Pinpoint the cell where the given text exists, returning its [X, Y] midpoint coordinate. 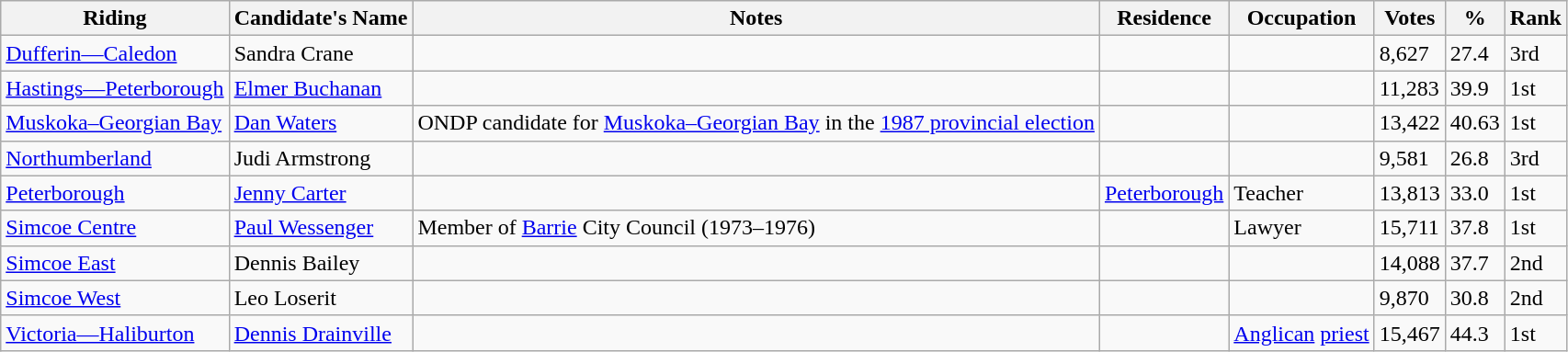
Notes [756, 18]
Muskoka–Georgian Bay [115, 123]
9,870 [1410, 298]
39.9 [1474, 88]
Dufferin—Caledon [115, 53]
Dan Waters [321, 123]
9,581 [1410, 158]
40.63 [1474, 123]
26.8 [1474, 158]
Leo Loserit [321, 298]
Residence [1164, 18]
Rank [1535, 18]
ONDP candidate for Muskoka–Georgian Bay in the 1987 provincial election [756, 123]
Simcoe Centre [115, 228]
Member of Barrie City Council (1973–1976) [756, 228]
Votes [1410, 18]
8,627 [1410, 53]
15,467 [1410, 333]
11,283 [1410, 88]
Simcoe East [115, 263]
Lawyer [1301, 228]
Dennis Bailey [321, 263]
Sandra Crane [321, 53]
37.7 [1474, 263]
13,813 [1410, 193]
13,422 [1410, 123]
37.8 [1474, 228]
Anglican priest [1301, 333]
% [1474, 18]
Northumberland [115, 158]
30.8 [1474, 298]
15,711 [1410, 228]
44.3 [1474, 333]
Judi Armstrong [321, 158]
Hastings—Peterborough [115, 88]
Paul Wessenger [321, 228]
14,088 [1410, 263]
Teacher [1301, 193]
Simcoe West [115, 298]
27.4 [1474, 53]
Elmer Buchanan [321, 88]
Occupation [1301, 18]
Riding [115, 18]
Jenny Carter [321, 193]
Candidate's Name [321, 18]
Dennis Drainville [321, 333]
Victoria—Haliburton [115, 333]
33.0 [1474, 193]
